Detect which cell encompasses the target text, then output its (X, Y) center coordinate. 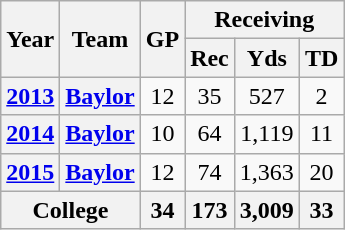
2014 (30, 134)
64 (210, 134)
Team (100, 39)
1,119 (266, 134)
10 (162, 134)
35 (210, 96)
College (70, 210)
TD (321, 58)
GP (162, 39)
527 (266, 96)
Yds (266, 58)
34 (162, 210)
2013 (30, 96)
3,009 (266, 210)
1,363 (266, 172)
2 (321, 96)
74 (210, 172)
2015 (30, 172)
173 (210, 210)
Rec (210, 58)
11 (321, 134)
20 (321, 172)
33 (321, 210)
Receiving (264, 20)
Year (30, 39)
